Search for the cell housing the specified text and yield its (X, Y) center coordinate. 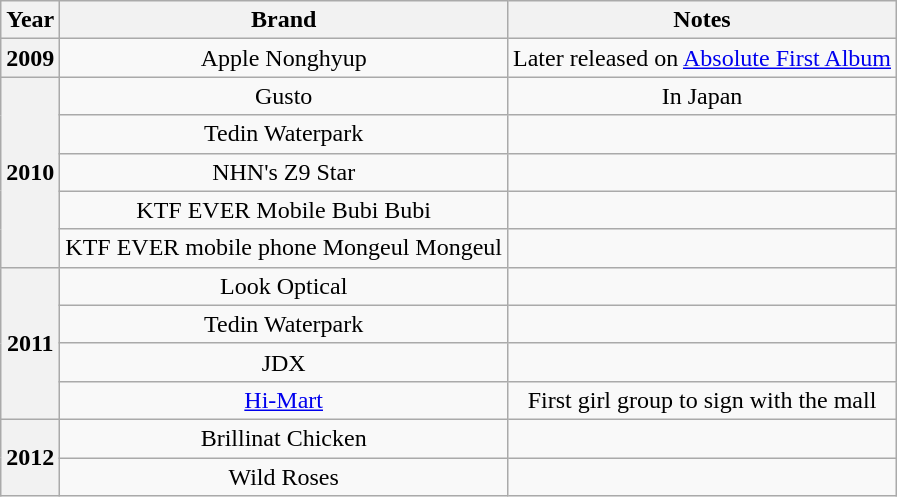
2010 (30, 172)
2011 (30, 343)
In Japan (702, 96)
Brand (284, 20)
Look Optical (284, 286)
Later released on Absolute First Album (702, 58)
First girl group to sign with the mall (702, 400)
2012 (30, 457)
Notes (702, 20)
Year (30, 20)
Brillinat Chicken (284, 438)
Gusto (284, 96)
2009 (30, 58)
KTF EVER Mobile Bubi Bubi (284, 210)
Apple Nonghyup (284, 58)
NHN's Z9 Star (284, 172)
Wild Roses (284, 477)
JDX (284, 362)
KTF EVER mobile phone Mongeul Mongeul (284, 248)
Hi-Mart (284, 400)
